From the cell containing the given text, extract its center point as (X, Y) coordinate. 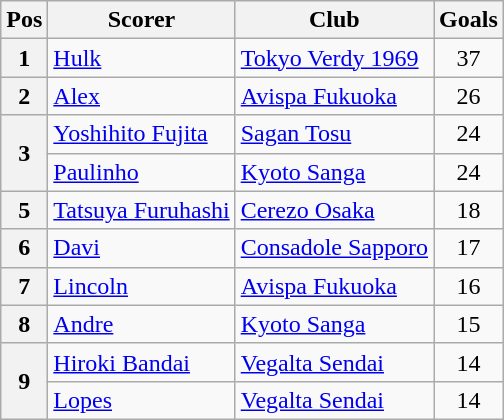
9 (24, 381)
15 (469, 324)
18 (469, 210)
Yoshihito Fujita (142, 134)
17 (469, 248)
Lincoln (142, 286)
Scorer (142, 20)
Hiroki Bandai (142, 362)
Paulinho (142, 172)
Alex (142, 96)
6 (24, 248)
Goals (469, 20)
Tatsuya Furuhashi (142, 210)
16 (469, 286)
Pos (24, 20)
2 (24, 96)
26 (469, 96)
Consadole Sapporo (334, 248)
3 (24, 153)
Cerezo Osaka (334, 210)
Club (334, 20)
1 (24, 58)
Lopes (142, 400)
8 (24, 324)
37 (469, 58)
Tokyo Verdy 1969 (334, 58)
5 (24, 210)
Andre (142, 324)
Davi (142, 248)
7 (24, 286)
Hulk (142, 58)
Sagan Tosu (334, 134)
